Capture the cell that displays the provided text and extract its (x, y) central coordinate. 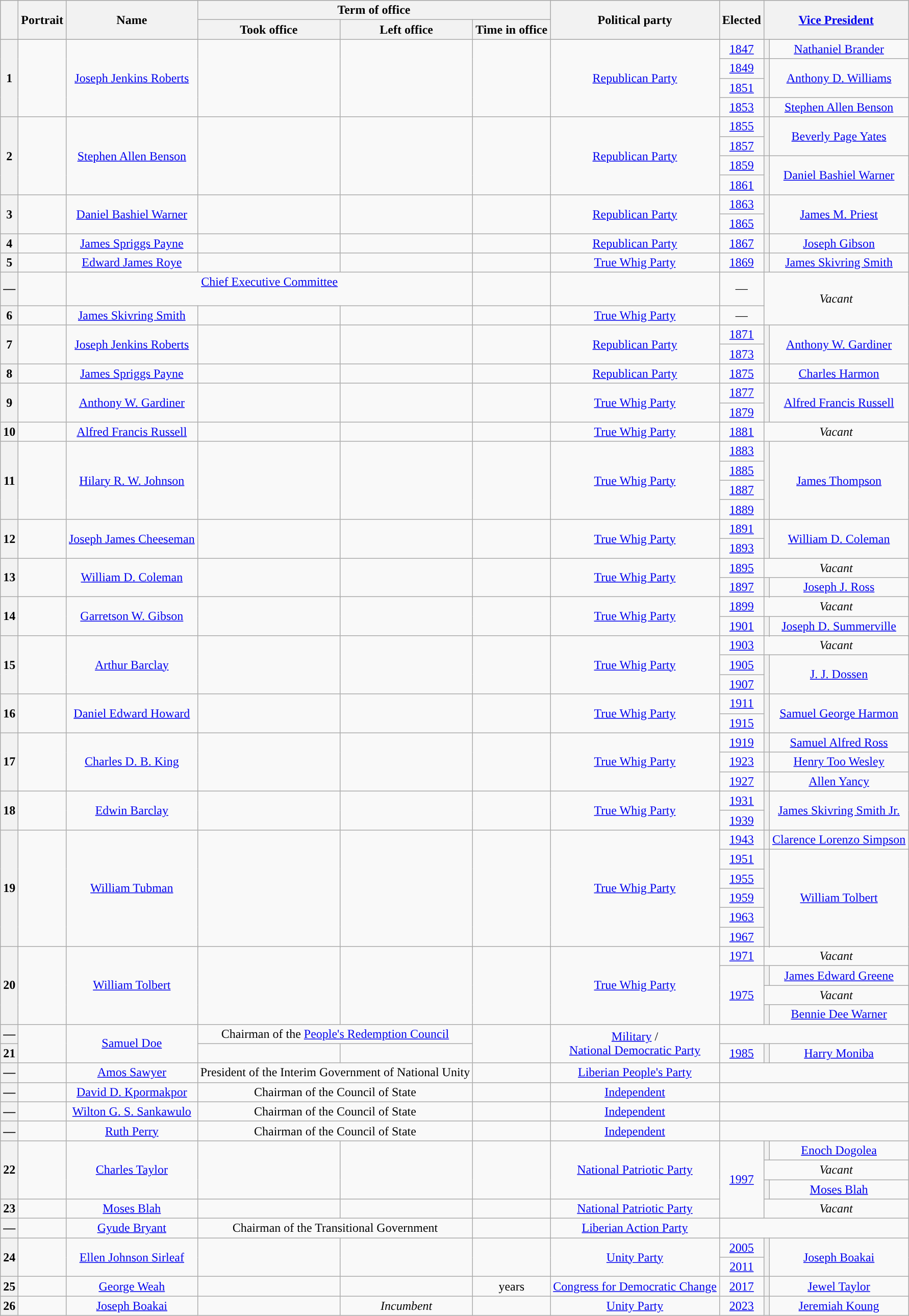
1911 (742, 704)
1975 (742, 995)
1855 (742, 127)
1903 (742, 645)
7 (9, 344)
Samuel George Harmon (839, 713)
10 (9, 432)
17 (9, 762)
2011 (742, 1267)
20 (9, 985)
William Tubman (132, 888)
1881 (742, 432)
1899 (742, 607)
Chairman of the Transitional Government (335, 1228)
25 (9, 1286)
James Edward Greene (839, 976)
19 (9, 888)
Beverly Page Yates (839, 136)
1915 (742, 723)
Clarence Lorenzo Simpson (839, 839)
Garretson W. Gibson (132, 616)
1847 (742, 49)
1865 (742, 224)
2023 (742, 1306)
Edward James Roye (132, 263)
21 (9, 1053)
Time in office (512, 30)
Gyude Bryant (132, 1228)
1867 (742, 243)
1955 (742, 878)
1905 (742, 665)
Jeremiah Koung (839, 1306)
18 (9, 810)
Henry Too Wesley (839, 762)
James Skivring Smith Jr. (839, 810)
2 (9, 156)
Chief Executive Committee (269, 289)
Liberian People's Party (635, 1073)
13 (9, 578)
1 (9, 78)
1877 (742, 393)
Military /National Democratic Party (635, 1044)
16 (9, 713)
Nathaniel Brander (839, 49)
1967 (742, 937)
Samuel Alfred Ross (839, 742)
1907 (742, 684)
1861 (742, 185)
Incumbent (407, 1306)
15 (9, 665)
1985 (742, 1053)
6 (9, 315)
Took office (268, 30)
Enoch Dogolea (839, 1150)
1859 (742, 165)
Daniel Edward Howard (132, 713)
Joseph J. Ross (839, 587)
1963 (742, 917)
1893 (742, 548)
1857 (742, 146)
Arthur Barclay (132, 665)
Elected (742, 20)
11 (9, 480)
Samuel Doe (132, 1044)
Anthony D. Williams (839, 78)
24 (9, 1257)
James Thompson (839, 480)
Charles D. B. King (132, 762)
23 (9, 1209)
Wilton G. S. Sankawulo (132, 1111)
Joseph D. Summerville (839, 626)
3 (9, 214)
1943 (742, 839)
1927 (742, 781)
Political party (635, 20)
Joseph James Cheeseman (132, 538)
1863 (742, 204)
Chairman of the People's Redemption Council (335, 1034)
Ellen Johnson Sirleaf (132, 1257)
1889 (742, 509)
Name (132, 20)
Term of office (374, 10)
5 (9, 263)
1951 (742, 859)
Bennie Dee Warner (839, 1014)
1873 (742, 354)
9 (9, 403)
14 (9, 616)
Congress for Democratic Change (635, 1286)
David D. Kpormakpor (132, 1092)
J. J. Dossen (839, 675)
1971 (742, 956)
8 (9, 374)
2005 (742, 1248)
Amos Sawyer (132, 1073)
1939 (742, 820)
1887 (742, 490)
26 (9, 1306)
1923 (742, 762)
Joseph Gibson (839, 243)
Portrait (42, 20)
1901 (742, 626)
Ruth Perry (132, 1131)
Edwin Barclay (132, 810)
Left office (407, 30)
1891 (742, 529)
1959 (742, 898)
2017 (742, 1286)
1879 (742, 412)
Hilary R. W. Johnson (132, 480)
Charles Harmon (839, 374)
George Weah (132, 1286)
Vice President (836, 20)
Charles Taylor (132, 1170)
1897 (742, 587)
President of the Interim Government of National Unity (335, 1073)
4 (9, 243)
1869 (742, 263)
1851 (742, 88)
Jewel Taylor (839, 1286)
years (512, 1286)
22 (9, 1170)
1931 (742, 801)
1875 (742, 374)
James M. Priest (839, 214)
12 (9, 538)
Liberian Action Party (635, 1228)
1919 (742, 742)
1997 (742, 1179)
Harry Moniba (839, 1053)
Allen Yancy (839, 781)
1871 (742, 335)
1853 (742, 107)
1885 (742, 470)
1849 (742, 68)
1883 (742, 451)
1895 (742, 568)
